Return the [X, Y] coordinate for the center point of the cell that contains the specified text.  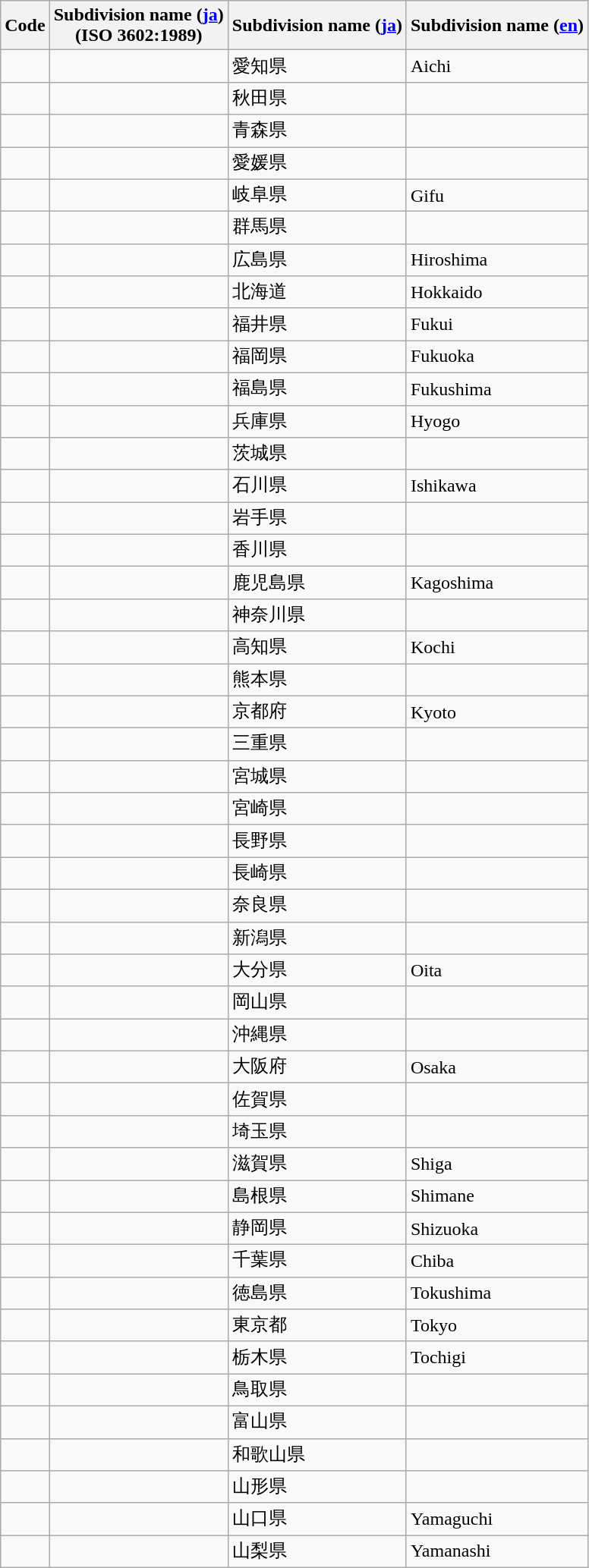
沖縄県 [317, 1035]
Subdivision name (ja) [317, 26]
香川県 [317, 551]
神奈川県 [317, 614]
山口県 [317, 1519]
Kochi [496, 648]
新潟県 [317, 938]
Subdivision name (en) [496, 26]
長野県 [317, 841]
宮崎県 [317, 809]
埼玉県 [317, 1132]
鹿児島県 [317, 583]
山形県 [317, 1487]
Shiga [496, 1164]
Ishikawa [496, 485]
Tokyo [496, 1326]
宮城県 [317, 777]
Fukui [496, 325]
福井県 [317, 325]
愛知県 [317, 67]
Shimane [496, 1197]
Tochigi [496, 1358]
千葉県 [317, 1261]
石川県 [317, 485]
島根県 [317, 1197]
静岡県 [317, 1229]
愛媛県 [317, 164]
Hiroshima [496, 259]
徳島県 [317, 1293]
高知県 [317, 648]
茨城県 [317, 454]
Fukuoka [496, 357]
Code [25, 26]
Subdivision name (ja)(ISO 3602:1989) [138, 26]
Tokushima [496, 1293]
Shizuoka [496, 1229]
Kagoshima [496, 583]
岡山県 [317, 1003]
Hokkaido [496, 293]
大阪府 [317, 1067]
京都府 [317, 712]
Gifu [496, 196]
佐賀県 [317, 1100]
Fukushima [496, 388]
Chiba [496, 1261]
Yamanashi [496, 1552]
Yamaguchi [496, 1519]
福岡県 [317, 357]
山梨県 [317, 1552]
東京都 [317, 1326]
熊本県 [317, 680]
Aichi [496, 67]
三重県 [317, 745]
秋田県 [317, 99]
兵庫県 [317, 422]
群馬県 [317, 228]
広島県 [317, 259]
富山県 [317, 1422]
奈良県 [317, 906]
栃木県 [317, 1358]
Hyogo [496, 422]
大分県 [317, 971]
和歌山県 [317, 1455]
岩手県 [317, 519]
Kyoto [496, 712]
鳥取県 [317, 1390]
青森県 [317, 130]
福島県 [317, 388]
北海道 [317, 293]
長崎県 [317, 874]
岐阜県 [317, 196]
滋賀県 [317, 1164]
Oita [496, 971]
Osaka [496, 1067]
